Pinpoint the cell where the given text exists, returning its (X, Y) midpoint coordinate. 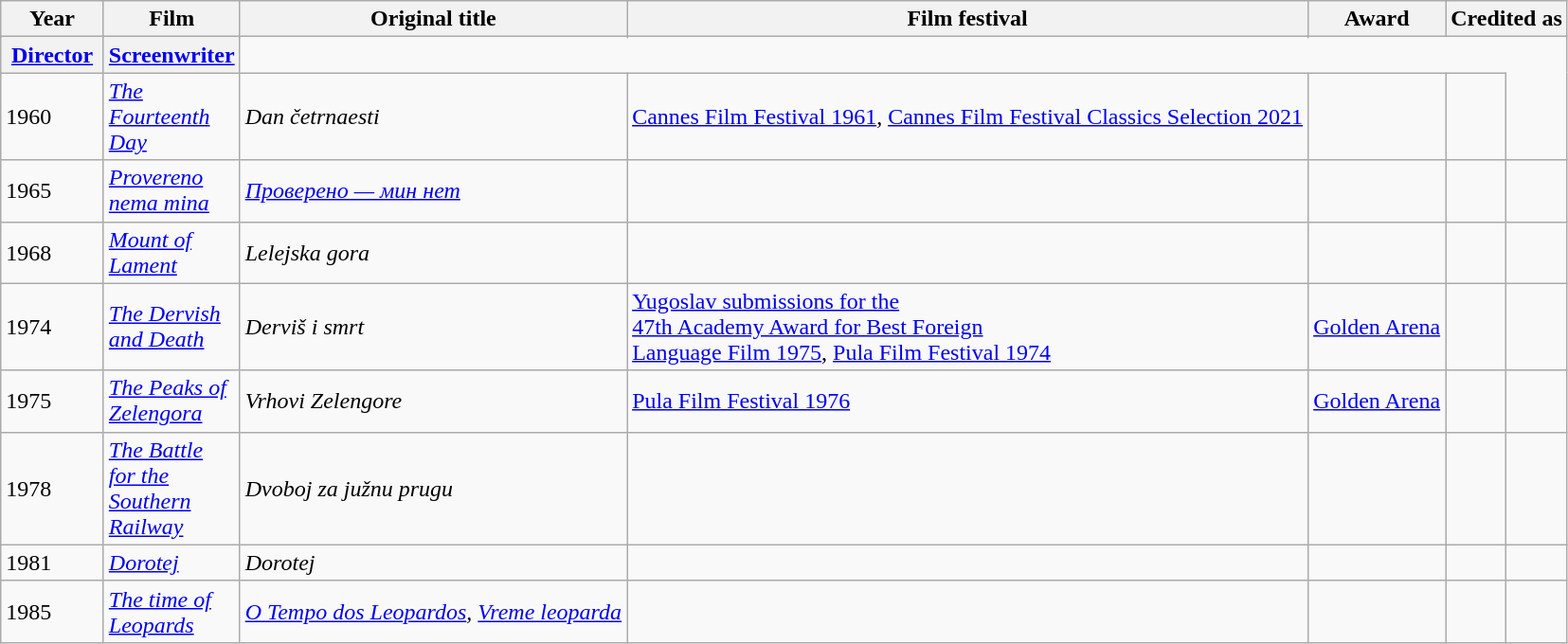
1960 (53, 116)
The Battle for the Southern Railway (171, 489)
Original title (433, 19)
Mount of Lament (171, 252)
Pula Film Festival 1976 (968, 402)
Film festival (968, 19)
Credited as (1506, 19)
Yugoslav submissions for the 47th Academy Award for Best Foreign Language Film 1975, Pula Film Festival 1974 (968, 327)
Derviš i smrt (433, 327)
1974 (53, 327)
1981 (53, 563)
1978 (53, 489)
The Peaks of Zelengora (171, 402)
Vrhovi Zelengore (433, 402)
The time of Leopards (171, 612)
O Tempo dos Leopardos, Vreme leoparda (433, 612)
1965 (53, 191)
Dan četrnaesti (433, 116)
1975 (53, 402)
Lelejska gora (433, 252)
The Fourteenth Day (171, 116)
Year (53, 19)
Cannes Film Festival 1961, Cannes Film Festival Classics Selection 2021 (968, 116)
Provereno nema mina (171, 191)
Dvoboj za južnu prugu (433, 489)
Проверено — мин нет (433, 191)
Screenwriter (171, 55)
1985 (53, 612)
Film (171, 19)
Director (53, 55)
The Dervish and Death (171, 327)
1968 (53, 252)
Award (1378, 19)
